Find where the given text appears and provide that cell's center as [X, Y] coordinate. 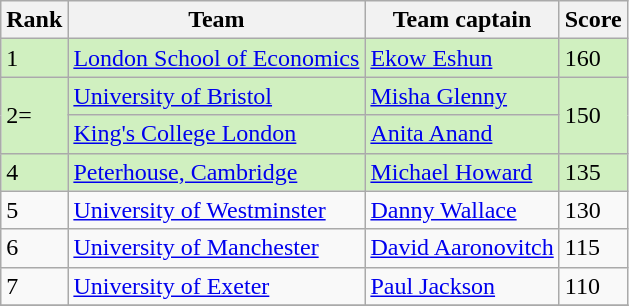
Team [216, 20]
King's College London [216, 134]
1 [34, 58]
Team captain [462, 20]
London School of Economics [216, 58]
Paul Jackson [462, 286]
6 [34, 248]
130 [593, 210]
Score [593, 20]
Peterhouse, Cambridge [216, 172]
5 [34, 210]
University of Bristol [216, 96]
160 [593, 58]
7 [34, 286]
Rank [34, 20]
2= [34, 115]
4 [34, 172]
University of Westminster [216, 210]
University of Manchester [216, 248]
150 [593, 115]
135 [593, 172]
115 [593, 248]
110 [593, 286]
University of Exeter [216, 286]
David Aaronovitch [462, 248]
Misha Glenny [462, 96]
Danny Wallace [462, 210]
Anita Anand [462, 134]
Ekow Eshun [462, 58]
Michael Howard [462, 172]
